Search for the cell housing the specified text and yield its [x, y] center coordinate. 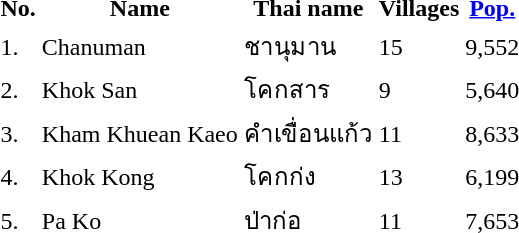
Kham Khuean Kaeo [140, 133]
โคกสาร [308, 90]
Khok Kong [140, 176]
11 [418, 133]
คำเขื่อนแก้ว [308, 133]
15 [418, 46]
Chanuman [140, 46]
9 [418, 90]
13 [418, 176]
Khok San [140, 90]
ชานุมาน [308, 46]
โคกก่ง [308, 176]
